Return the [x, y] coordinate for the center point of the cell that contains the specified text.  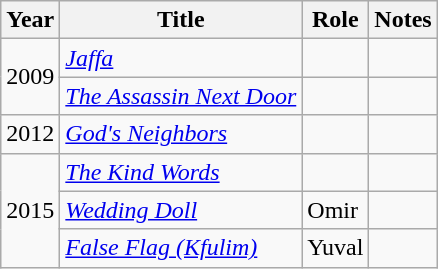
False Flag (Kfulim) [181, 248]
Jaffa [181, 58]
2009 [30, 77]
Role [336, 20]
Omir [336, 210]
The Assassin Next Door [181, 96]
Year [30, 20]
Wedding Doll [181, 210]
Yuval [336, 248]
The Kind Words [181, 172]
2012 [30, 134]
2015 [30, 210]
God's Neighbors [181, 134]
Title [181, 20]
Notes [403, 20]
